Pinpoint the cell where the given text exists, returning its [x, y] midpoint coordinate. 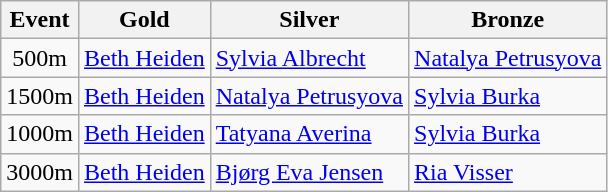
Tatyana Averina [309, 134]
Gold [144, 20]
Event [40, 20]
500m [40, 58]
Ria Visser [508, 172]
Sylvia Albrecht [309, 58]
1000m [40, 134]
Bjørg Eva Jensen [309, 172]
3000m [40, 172]
Bronze [508, 20]
Silver [309, 20]
1500m [40, 96]
